Identify which cell holds the provided text, then report its [X, Y] central coordinate. 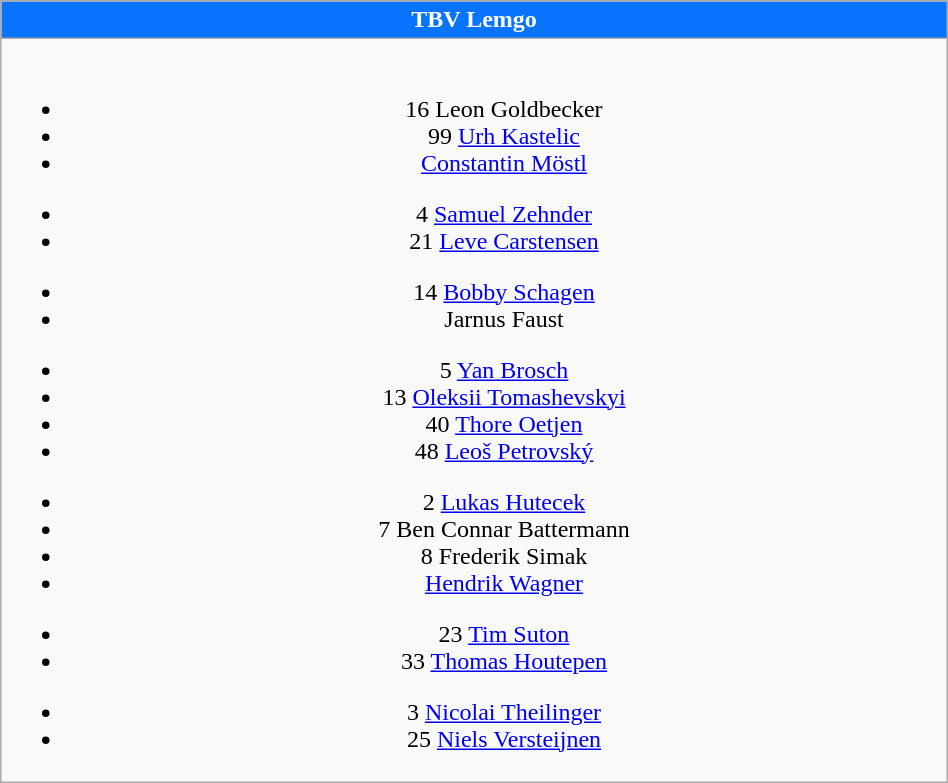
TBV Lemgo [474, 20]
